Identify which cell holds the provided text, then report its [x, y] central coordinate. 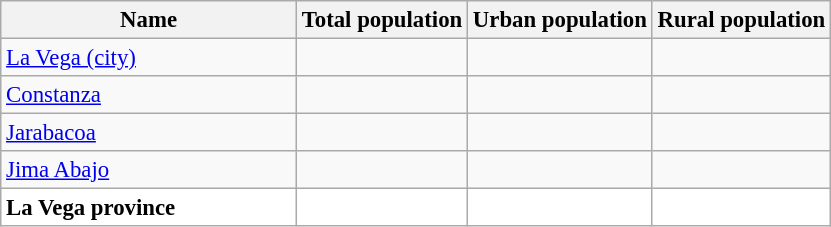
La Vega province [149, 208]
Total population [382, 20]
Jima Abajo [149, 170]
Jarabacoa [149, 133]
Rural population [741, 20]
Urban population [560, 20]
Name [149, 20]
La Vega (city) [149, 58]
Constanza [149, 95]
